For the text-containing cell, return its midpoint in (x, y) coordinate format. 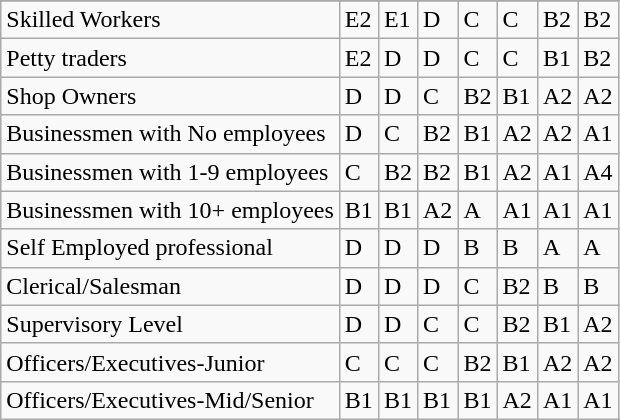
Businessmen with 1-9 employees (170, 172)
E1 (398, 20)
Officers/Executives-Mid/Senior (170, 400)
Officers/Executives-Junior (170, 362)
Clerical/Salesman (170, 286)
Shop Owners (170, 96)
Self Employed professional (170, 248)
Businessmen with 10+ employees (170, 210)
Supervisory Level (170, 324)
A4 (598, 172)
Petty traders (170, 58)
Businessmen with No employees (170, 134)
Skilled Workers (170, 20)
